Locate the cell with the specified text and output its (x, y) center coordinate. 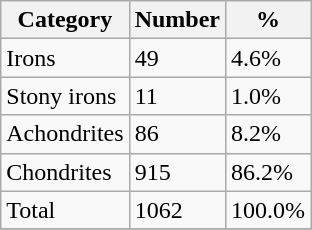
11 (177, 96)
915 (177, 172)
Category (65, 20)
Achondrites (65, 134)
1062 (177, 210)
Number (177, 20)
86.2% (268, 172)
Stony irons (65, 96)
86 (177, 134)
% (268, 20)
100.0% (268, 210)
49 (177, 58)
Irons (65, 58)
1.0% (268, 96)
Total (65, 210)
4.6% (268, 58)
8.2% (268, 134)
Chondrites (65, 172)
